Output the (X, Y) coordinate of the center of the cell containing the given text.  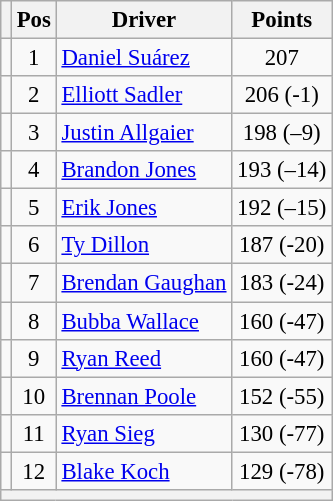
Justin Allgaier (144, 133)
1 (34, 58)
152 (-55) (282, 396)
8 (34, 321)
198 (–9) (282, 133)
192 (–15) (282, 208)
Brennan Poole (144, 396)
2 (34, 95)
Daniel Suárez (144, 58)
12 (34, 471)
193 (–14) (282, 170)
129 (-78) (282, 471)
11 (34, 433)
10 (34, 396)
Elliott Sadler (144, 95)
Brendan Gaughan (144, 283)
Erik Jones (144, 208)
9 (34, 358)
Ryan Reed (144, 358)
Points (282, 20)
130 (-77) (282, 433)
Driver (144, 20)
6 (34, 245)
Ryan Sieg (144, 433)
183 (-24) (282, 283)
Ty Dillon (144, 245)
206 (-1) (282, 95)
Bubba Wallace (144, 321)
5 (34, 208)
Pos (34, 20)
4 (34, 170)
207 (282, 58)
187 (-20) (282, 245)
3 (34, 133)
7 (34, 283)
Brandon Jones (144, 170)
Blake Koch (144, 471)
